Detect which cell encompasses the target text, then output its [X, Y] center coordinate. 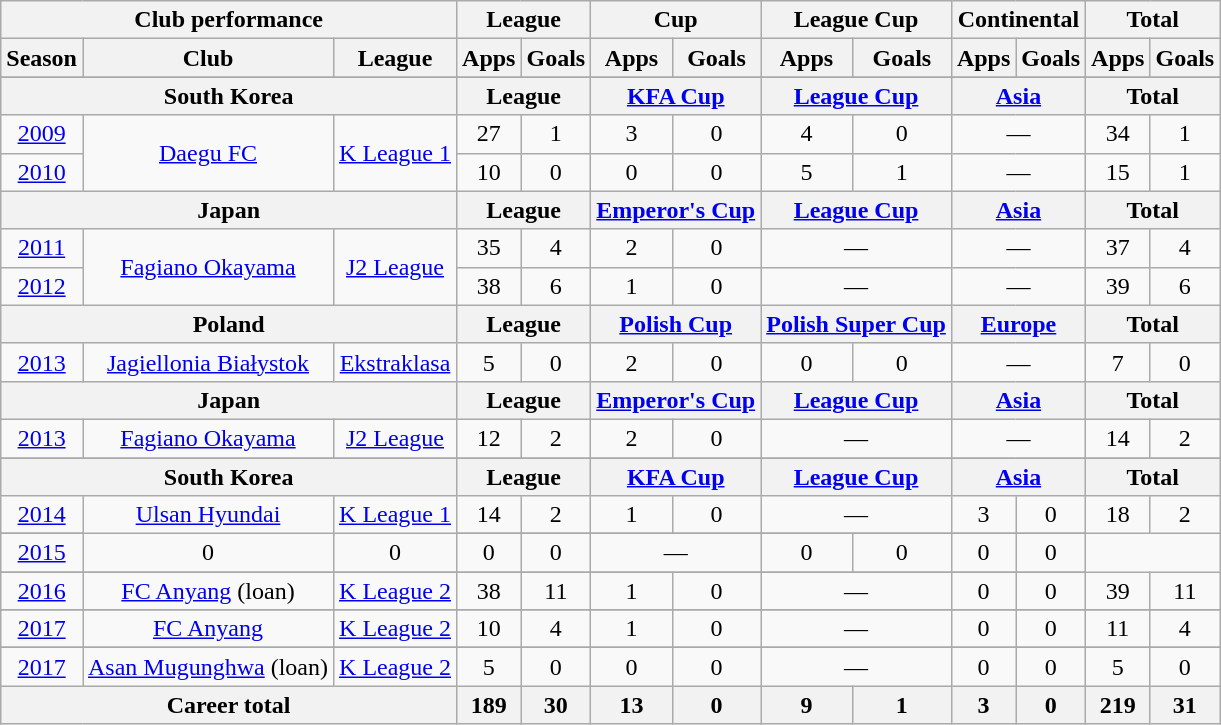
12 [489, 438]
30 [556, 705]
15 [1118, 172]
18 [1118, 515]
Asan Mugunghwa (loan) [208, 667]
2011 [42, 248]
Ulsan Hyundai [208, 515]
9 [807, 705]
31 [1185, 705]
Poland [229, 324]
Club [208, 58]
Jagiellonia Białystok [208, 362]
189 [489, 705]
27 [489, 134]
Club performance [229, 20]
7 [1118, 362]
Polish Super Cup [856, 324]
2016 [42, 591]
2015 [42, 553]
35 [489, 248]
Daegu FC [208, 153]
Ekstraklasa [396, 362]
Season [42, 58]
Career total [229, 705]
Continental [1018, 20]
Cup [676, 20]
2009 [42, 134]
219 [1118, 705]
13 [632, 705]
2012 [42, 286]
FC Anyang (loan) [208, 591]
34 [1118, 134]
2014 [42, 515]
FC Anyang [208, 629]
37 [1118, 248]
Polish Cup [676, 324]
2010 [42, 172]
Europe [1018, 324]
